Find where the given text appears and provide that cell's center as (x, y) coordinate. 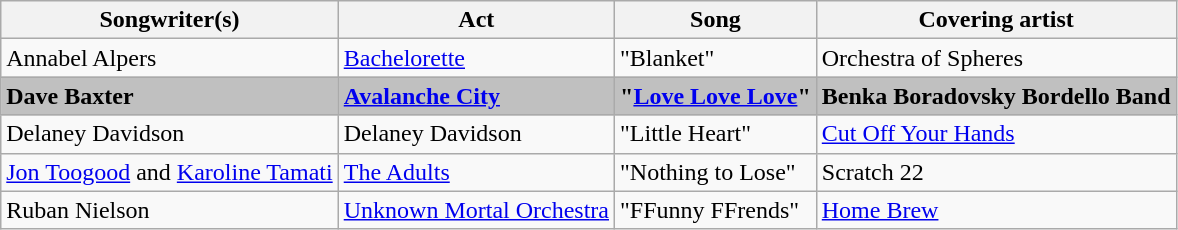
Song (716, 20)
"Blanket" (716, 58)
Scratch 22 (996, 172)
Ruban Nielson (170, 210)
Dave Baxter (170, 96)
Benka Boradovsky Bordello Band (996, 96)
"FFunny FFrends" (716, 210)
"Love Love Love" (716, 96)
"Nothing to Lose" (716, 172)
Bachelorette (476, 58)
Covering artist (996, 20)
Cut Off Your Hands (996, 134)
Annabel Alpers (170, 58)
Orchestra of Spheres (996, 58)
Jon Toogood and Karoline Tamati (170, 172)
Unknown Mortal Orchestra (476, 210)
The Adults (476, 172)
Act (476, 20)
"Little Heart" (716, 134)
Songwriter(s) (170, 20)
Avalanche City (476, 96)
Home Brew (996, 210)
